Determine the [X, Y] coordinate at the center of the cell enclosing the given text.  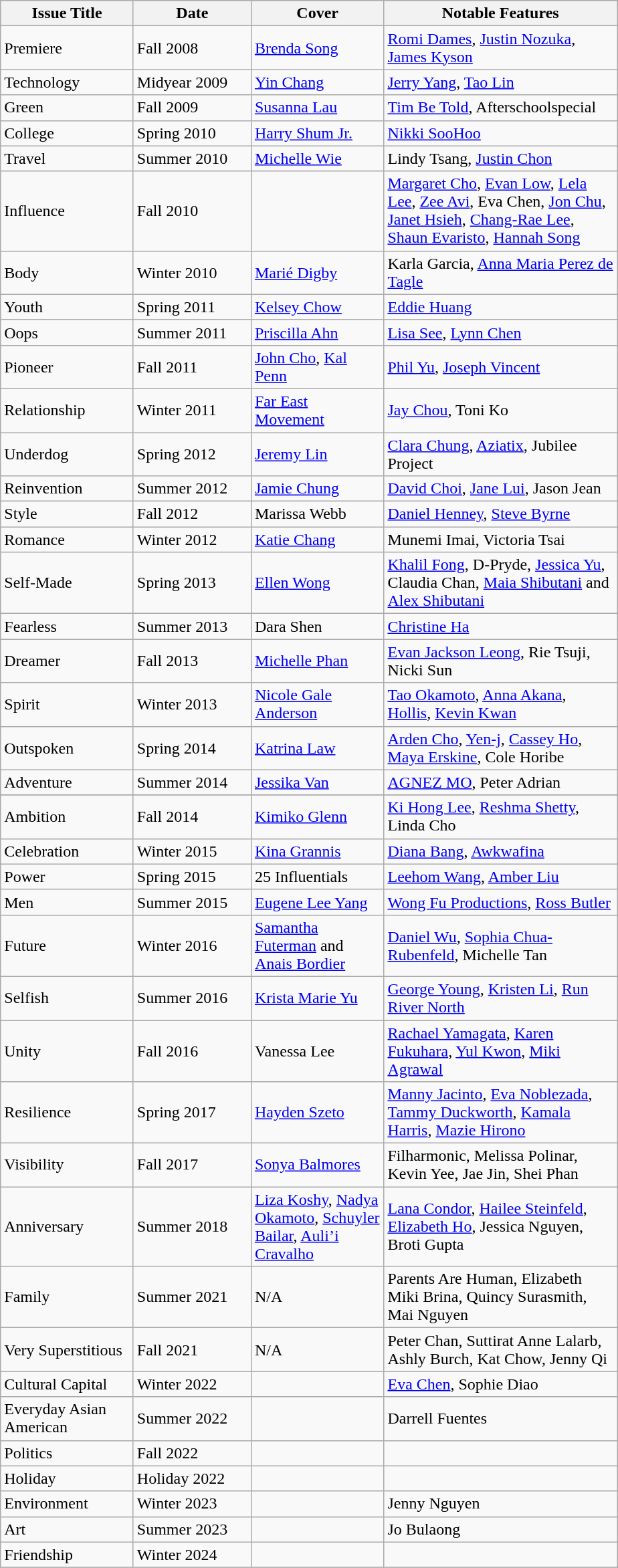
Christine Ha [500, 627]
Winter 2010 [192, 273]
Resilience [67, 1113]
Outspoken [67, 748]
John Cho, Kal Penn [317, 366]
Dara Shen [317, 627]
AGNEZ MO, Peter Adrian [500, 782]
Susanna Lau [317, 108]
Winter 2013 [192, 705]
Daniel Henney, Steve Byrne [500, 514]
Power [67, 877]
Holiday [67, 1478]
Phil Yu, Joseph Vincent [500, 366]
Style [67, 514]
Very Superstitious [67, 1349]
Selfish [67, 998]
Summer 2022 [192, 1419]
Fall 2022 [192, 1453]
Winter 2015 [192, 851]
Kimiko Glenn [317, 817]
David Choi, Jane Lui, Jason Jean [500, 489]
Environment [67, 1504]
Winter 2022 [192, 1384]
Politics [67, 1453]
Ki Hong Lee, Reshma Shetty, Linda Cho [500, 817]
Diana Bang, Awkwafina [500, 851]
Green [67, 108]
Everyday Asian American [67, 1419]
College [67, 133]
Fall 2010 [192, 211]
Issue Title [67, 13]
Eva Chen, Sophie Diao [500, 1384]
Fall 2012 [192, 514]
Self-Made [67, 583]
Nikki SooHoo [500, 133]
Body [67, 273]
Krista Marie Yu [317, 998]
Sonya Balmores [317, 1165]
Lindy Tsang, Justin Chon [500, 158]
Technology [67, 82]
Romance [67, 540]
Friendship [67, 1555]
Michelle Phan [317, 661]
Summer 2016 [192, 998]
Fall 2016 [192, 1051]
Fall 2008 [192, 48]
Marié Digby [317, 273]
Spring 2014 [192, 748]
Darrell Fuentes [500, 1419]
Family [67, 1297]
Summer 2010 [192, 158]
Spring 2015 [192, 877]
Fall 2014 [192, 817]
Influence [67, 211]
Fearless [67, 627]
Filharmonic, Melissa Polinar, Kevin Yee, Jae Jin, Shei Phan [500, 1165]
Kelsey Chow [317, 307]
Wong Fu Productions, Ross Butler [500, 902]
Yin Chang [317, 82]
George Young, Kristen Li, Run River North [500, 998]
Spring 2017 [192, 1113]
Harry Shum Jr. [317, 133]
Fall 2011 [192, 366]
25 Influentials [317, 877]
Eugene Lee Yang [317, 902]
Lana Condor, Hailee Steinfeld, Elizabeth Ho, Jessica Nguyen, Broti Gupta [500, 1226]
Karla Garcia, Anna Maria Perez de Tagle [500, 273]
Eddie Huang [500, 307]
Spring 2010 [192, 133]
Clara Chung, Aziatix, Jubilee Project [500, 453]
Khalil Fong, D-Pryde, Jessica Yu, Claudia Chan, Maia Shibutani and Alex Shibutani [500, 583]
Fall 2013 [192, 661]
Oops [67, 332]
Nicole Gale Anderson [317, 705]
Leehom Wang, Amber Liu [500, 877]
Ellen Wong [317, 583]
Jerry Yang, Tao Lin [500, 82]
Arden Cho, Yen-j, Cassey Ho, Maya Erskine, Cole Horibe [500, 748]
Vanessa Lee [317, 1051]
Summer 2011 [192, 332]
Ambition [67, 817]
Art [67, 1529]
Premiere [67, 48]
Tao Okamoto, Anna Akana, Hollis, Kevin Kwan [500, 705]
Spring 2012 [192, 453]
Celebration [67, 851]
Winter 2024 [192, 1555]
Manny Jacinto, Eva Noblezada, Tammy Duckworth, Kamala Harris, Mazie Hirono [500, 1113]
Anniversary [67, 1226]
Liza Koshy, Nadya Okamoto, Schuyler Bailar, Auli’i Cravalho [317, 1226]
Far East Movement [317, 411]
Summer 2023 [192, 1529]
Future [67, 945]
Holiday 2022 [192, 1478]
Date [192, 13]
Youth [67, 307]
Fall 2021 [192, 1349]
Katie Chang [317, 540]
Margaret Cho, Evan Low, Lela Lee, Zee Avi, Eva Chen, Jon Chu, Janet Hsieh, Chang-Rae Lee, Shaun Evaristo, Hannah Song [500, 211]
Tim Be Told, Afterschoolspecial [500, 108]
Summer 2014 [192, 782]
Hayden Szeto [317, 1113]
Relationship [67, 411]
Men [67, 902]
Munemi Imai, Victoria Tsai [500, 540]
Cultural Capital [67, 1384]
Summer 2015 [192, 902]
Reinvention [67, 489]
Jeremy Lin [317, 453]
Rachael Yamagata, Karen Fukuhara, Yul Kwon, Miki Agrawal [500, 1051]
Fall 2009 [192, 108]
Samantha Futerman and Anais Bordier [317, 945]
Summer 2021 [192, 1297]
Notable Features [500, 13]
Adventure [67, 782]
Spring 2013 [192, 583]
Jessika Van [317, 782]
Spring 2011 [192, 307]
Jamie Chung [317, 489]
Spirit [67, 705]
Unity [67, 1051]
Midyear 2009 [192, 82]
Jenny Nguyen [500, 1504]
Winter 2023 [192, 1504]
Winter 2011 [192, 411]
Parents Are Human, Elizabeth Miki Brina, Quincy Surasmith, Mai Nguyen [500, 1297]
Summer 2018 [192, 1226]
Daniel Wu, Sophia Chua-Rubenfeld, Michelle Tan [500, 945]
Winter 2016 [192, 945]
Marissa Webb [317, 514]
Evan Jackson Leong, Rie Tsuji, Nicki Sun [500, 661]
Visibility [67, 1165]
Travel [67, 158]
Lisa See, Lynn Chen [500, 332]
Fall 2017 [192, 1165]
Michelle Wie [317, 158]
Pioneer [67, 366]
Cover [317, 13]
Jay Chou, Toni Ko [500, 411]
Brenda Song [317, 48]
Dreamer [67, 661]
Kina Grannis [317, 851]
Priscilla Ahn [317, 332]
Jo Bulaong [500, 1529]
Underdog [67, 453]
Katrina Law [317, 748]
Summer 2012 [192, 489]
Summer 2013 [192, 627]
Peter Chan, Suttirat Anne Lalarb, Ashly Burch, Kat Chow, Jenny Qi [500, 1349]
Winter 2012 [192, 540]
Romi Dames, Justin Nozuka, James Kyson [500, 48]
